Pinpoint the cell where the given text exists, returning its (X, Y) midpoint coordinate. 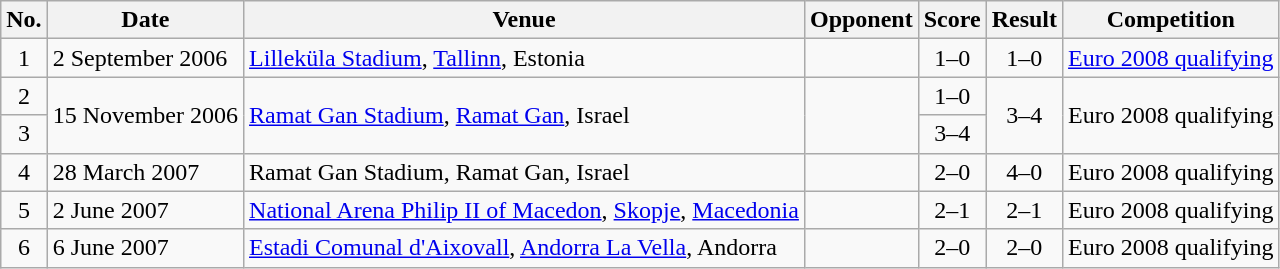
2 June 2007 (145, 210)
2 September 2006 (145, 58)
Competition (1171, 20)
Lilleküla Stadium, Tallinn, Estonia (524, 58)
3 (24, 134)
15 November 2006 (145, 115)
4–0 (1024, 172)
6 June 2007 (145, 248)
2 (24, 96)
5 (24, 210)
Date (145, 20)
No. (24, 20)
National Arena Philip II of Macedon, Skopje, Macedonia (524, 210)
6 (24, 248)
Result (1024, 20)
Estadi Comunal d'Aixovall, Andorra La Vella, Andorra (524, 248)
4 (24, 172)
Score (952, 20)
28 March 2007 (145, 172)
1 (24, 58)
Opponent (861, 20)
Venue (524, 20)
